Pinpoint the cell where the given text exists, returning its (x, y) midpoint coordinate. 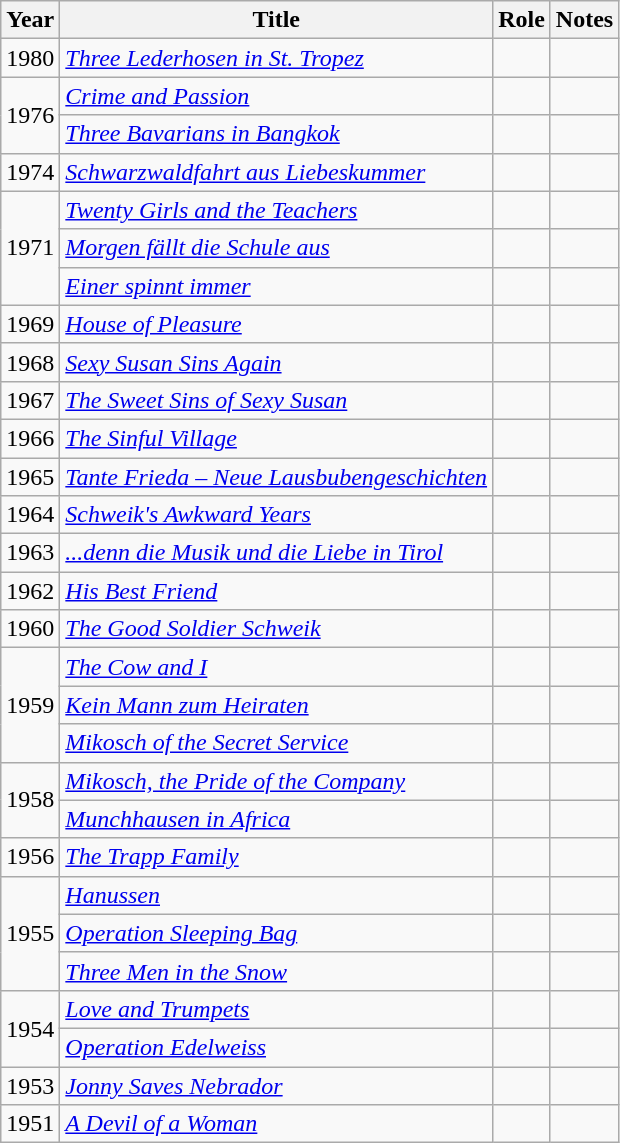
1974 (30, 172)
Operation Edelweiss (276, 1047)
1960 (30, 629)
Kein Mann zum Heiraten (276, 705)
Schweik's Awkward Years (276, 515)
1969 (30, 324)
Mikosch, the Pride of the Company (276, 781)
House of Pleasure (276, 324)
Three Men in the Snow (276, 971)
1971 (30, 248)
Jonny Saves Nebrador (276, 1085)
Hanussen (276, 895)
1954 (30, 1028)
1959 (30, 705)
Mikosch of the Secret Service (276, 743)
The Sweet Sins of Sexy Susan (276, 400)
Crime and Passion (276, 96)
1964 (30, 515)
1962 (30, 591)
Morgen fällt die Schule aus (276, 248)
A Devil of a Woman (276, 1124)
Notes (584, 20)
The Cow and I (276, 667)
Operation Sleeping Bag (276, 933)
Twenty Girls and the Teachers (276, 210)
Love and Trumpets (276, 1009)
1953 (30, 1085)
1968 (30, 362)
Schwarzwaldfahrt aus Liebeskummer (276, 172)
1958 (30, 800)
Year (30, 20)
The Trapp Family (276, 857)
Title (276, 20)
The Good Soldier Schweik (276, 629)
Munchhausen in Africa (276, 819)
Einer spinnt immer (276, 286)
1951 (30, 1124)
Tante Frieda – Neue Lausbubengeschichten (276, 477)
1955 (30, 933)
1963 (30, 553)
1956 (30, 857)
1976 (30, 115)
1965 (30, 477)
1967 (30, 400)
His Best Friend (276, 591)
...denn die Musik und die Liebe in Tirol (276, 553)
1980 (30, 58)
Sexy Susan Sins Again (276, 362)
The Sinful Village (276, 438)
Three Bavarians in Bangkok (276, 134)
1966 (30, 438)
Role (522, 20)
Three Lederhosen in St. Tropez (276, 58)
